From the cell containing the given text, extract its center point as [x, y] coordinate. 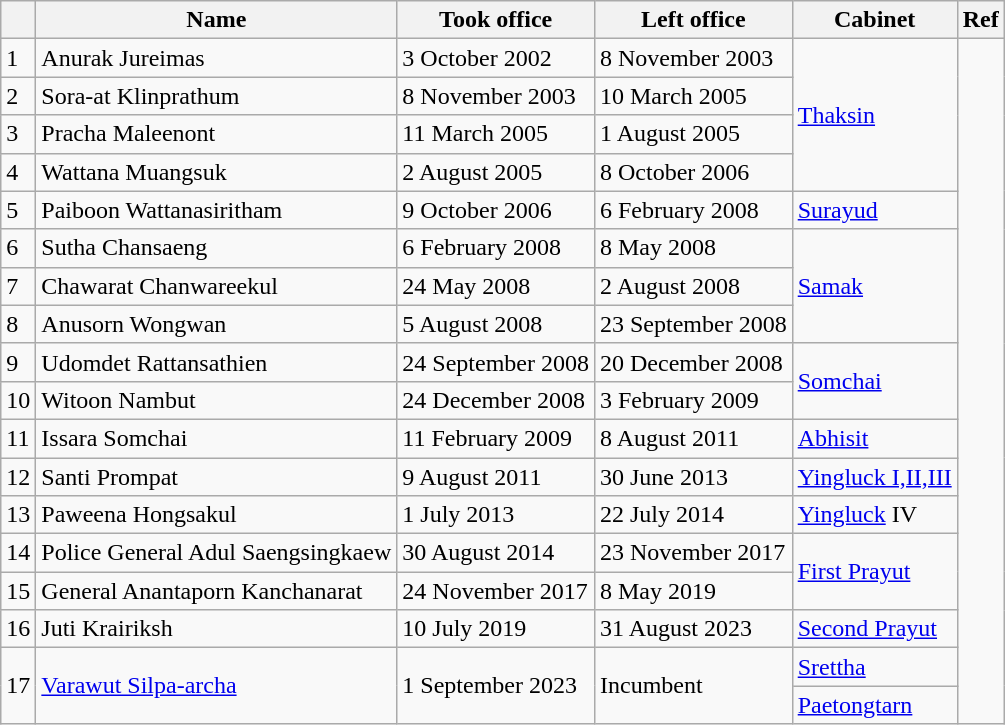
Surayud [874, 210]
Paiboon Wattanasiritham [216, 210]
10 [18, 400]
Abhisit [874, 438]
Thaksin [874, 115]
10 March 2005 [693, 96]
8 October 2006 [693, 172]
1 [18, 58]
Samak [874, 286]
Ref [980, 20]
Varawut Silpa-archa [216, 686]
1 July 2013 [496, 515]
Udomdet Rattansathien [216, 362]
Name [216, 20]
24 December 2008 [496, 400]
Anurak Jureimas [216, 58]
Wattana Muangsuk [216, 172]
8 May 2019 [693, 591]
17 [18, 686]
23 November 2017 [693, 553]
Witoon Nambut [216, 400]
Second Prayut [874, 629]
Santi Prompat [216, 477]
11 February 2009 [496, 438]
12 [18, 477]
30 August 2014 [496, 553]
2 August 2005 [496, 172]
6 [18, 248]
14 [18, 553]
23 September 2008 [693, 324]
1 September 2023 [496, 686]
20 December 2008 [693, 362]
First Prayut [874, 572]
3 February 2009 [693, 400]
Chawarat Chanwareekul [216, 286]
31 August 2023 [693, 629]
11 March 2005 [496, 134]
3 October 2002 [496, 58]
Somchai [874, 381]
5 August 2008 [496, 324]
10 July 2019 [496, 629]
Yingluck IV [874, 515]
Srettha [874, 667]
8 August 2011 [693, 438]
Paweena Hongsakul [216, 515]
Police General Adul Saengsingkaew [216, 553]
5 [18, 210]
2 [18, 96]
24 May 2008 [496, 286]
16 [18, 629]
24 November 2017 [496, 591]
15 [18, 591]
Incumbent [693, 686]
Took office [496, 20]
Cabinet [874, 20]
9 [18, 362]
Issara Somchai [216, 438]
Paetongtarn [874, 705]
Yingluck I,II,III [874, 477]
Sutha Chansaeng [216, 248]
1 August 2005 [693, 134]
22 July 2014 [693, 515]
9 October 2006 [496, 210]
Pracha Maleenont [216, 134]
8 May 2008 [693, 248]
7 [18, 286]
8 [18, 324]
Anusorn Wongwan [216, 324]
Left office [693, 20]
13 [18, 515]
2 August 2008 [693, 286]
Juti Krairiksh [216, 629]
3 [18, 134]
General Anantaporn Kanchanarat [216, 591]
11 [18, 438]
4 [18, 172]
24 September 2008 [496, 362]
30 June 2013 [693, 477]
9 August 2011 [496, 477]
Sora-at Klinprathum [216, 96]
